Output the (X, Y) coordinate of the center of the cell containing the given text.  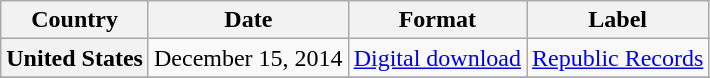
Digital download (437, 58)
Label (618, 20)
Format (437, 20)
Date (248, 20)
Republic Records (618, 58)
Country (75, 20)
December 15, 2014 (248, 58)
United States (75, 58)
